Scan for the cell matching the given text and deliver its [X, Y] coordinate at center. 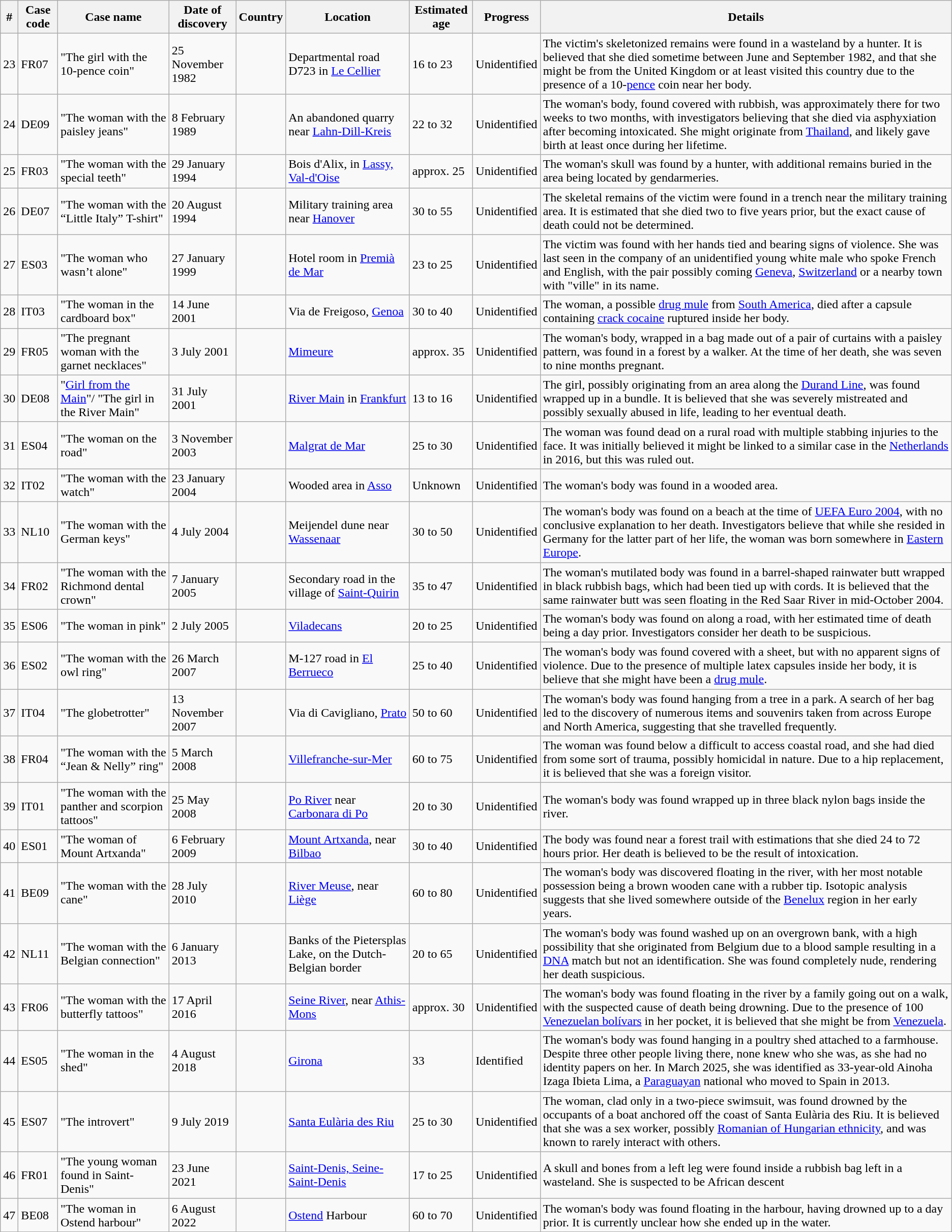
27 [9, 265]
Ostend Harbour [348, 1215]
28 [9, 311]
"The woman with the panther and scorpion tattoos" [113, 806]
"The woman with the cane" [113, 893]
Malgrat de Mar [348, 445]
9 July 2019 [202, 1121]
The woman's body was found on along a road, with her estimated time of death being a day prior. Investigators consider her death to be suspicious. [746, 626]
River Main in Frankfurt [348, 398]
"The woman with the “Little Italy” T-shirt" [113, 211]
39 [9, 806]
ES05 [38, 1061]
"The woman with the owl ring" [113, 666]
FR06 [38, 1007]
34 [9, 586]
31 July 2001 [202, 398]
"The woman of Mount Artxanda" [113, 846]
38 [9, 759]
5 March 2008 [202, 759]
16 to 23 [441, 64]
"The woman with the Richmond dental crown" [113, 586]
27 January 1999 [202, 265]
40 [9, 846]
6 February 2009 [202, 846]
ES01 [38, 846]
46 [9, 1175]
Progress [507, 17]
23 to 25 [441, 265]
approx. 30 [441, 1007]
Santa Eulària des Riu [348, 1121]
Case code [38, 17]
Details [746, 17]
The woman's body was found floating in the harbour, having drowned up to a day prior. It is currently unclear how she ended up in the water. [746, 1215]
26 [9, 211]
The woman's body was found in a wooded area. [746, 485]
47 [9, 1215]
17 to 25 [441, 1175]
IT01 [38, 806]
"The young woman found in Saint-Denis" [113, 1175]
"The woman in the cardboard box" [113, 311]
"Girl from the Main"/ "The girl in the River Main" [113, 398]
23 [9, 64]
20 August 1994 [202, 211]
approx. 35 [441, 351]
"The woman with the special teeth" [113, 171]
ES03 [38, 265]
45 [9, 1121]
30 [9, 398]
Country [261, 17]
8 February 1989 [202, 124]
Departmental road D723 in Le Cellier [348, 64]
Meijendel dune near Wassenaar [348, 532]
Case name [113, 17]
FR03 [38, 171]
"The girl with the 10-pence coin" [113, 64]
Seine River, near Athis-Mons [348, 1007]
"The pregnant woman with the garnet necklaces" [113, 351]
37 [9, 713]
30 to 55 [441, 211]
28 July 2010 [202, 893]
25 [9, 171]
approx. 25 [441, 171]
24 [9, 124]
River Meuse, near Liège [348, 893]
Identified [507, 1061]
20 to 30 [441, 806]
Location [348, 17]
Banks of the Pietersplas Lake, on the Dutch-Belgian border [348, 953]
26 March 2007 [202, 666]
36 [9, 666]
13 to 16 [441, 398]
An abandoned quarry near Lahn-Dill-Kreis [348, 124]
14 June 2001 [202, 311]
# [9, 17]
35 to 47 [441, 586]
6 August 2022 [202, 1215]
The body was found near a forest trail with estimations that she died 24 to 72 hours prior. Her death is believed to be the result of intoxication. [746, 846]
6 January 2013 [202, 953]
30 to 50 [441, 532]
"The woman with the German keys" [113, 532]
23 June 2021 [202, 1175]
DE09 [38, 124]
29 [9, 351]
IT03 [38, 311]
42 [9, 953]
"The introvert" [113, 1121]
The woman's body was found wrapped up in three black nylon bags inside the river. [746, 806]
"The woman with the “Jean & Nelly” ring" [113, 759]
3 November 2003 [202, 445]
Bois d'Alix, in Lassy, Val-d'Oise [348, 171]
Wooded area in Asso [348, 485]
FR05 [38, 351]
FR02 [38, 586]
BE08 [38, 1215]
"The woman with the Belgian connection" [113, 953]
22 to 32 [441, 124]
2 July 2005 [202, 626]
"The woman with the paisley jeans" [113, 124]
"The woman on the road" [113, 445]
ES07 [38, 1121]
3 July 2001 [202, 351]
M-127 road in El Berrueco [348, 666]
NL11 [38, 953]
Via di Cavigliano, Prato [348, 713]
DE08 [38, 398]
ES02 [38, 666]
FR04 [38, 759]
Viladecans [348, 626]
DE07 [38, 211]
IT02 [38, 485]
60 to 75 [441, 759]
"The globetrotter" [113, 713]
Mimeure [348, 351]
25 to 40 [441, 666]
ES04 [38, 445]
60 to 80 [441, 893]
"The woman in pink" [113, 626]
FR07 [38, 64]
Via de Freigoso, Genoa [348, 311]
Villefranche-sur-Mer [348, 759]
25 May 2008 [202, 806]
Girona [348, 1061]
29 January 1994 [202, 171]
A skull and bones from a left leg were found inside a rubbish bag left in a wasteland. She is suspected to be African descent [746, 1175]
60 to 70 [441, 1215]
20 to 25 [441, 626]
25 November 1982 [202, 64]
13 November 2007 [202, 713]
FR01 [38, 1175]
17 April 2016 [202, 1007]
Military training area near Hanover [348, 211]
"The woman with the watch" [113, 485]
31 [9, 445]
Po River near Carbonara di Po [348, 806]
Date of discovery [202, 17]
Hotel room in Premià de Mar [348, 265]
Mount Artxanda, near Bilbao [348, 846]
23 January 2004 [202, 485]
Saint-Denis, Seine-Saint-Denis [348, 1175]
"The woman in the shed" [113, 1061]
43 [9, 1007]
35 [9, 626]
BE09 [38, 893]
"The woman with the butterfly tattoos" [113, 1007]
Estimated age [441, 17]
The woman, a possible drug mule from South America, died after a capsule containing crack cocaine ruptured inside her body. [746, 311]
"The woman in Ostend harbour" [113, 1215]
Unknown [441, 485]
7 January 2005 [202, 586]
"The woman who wasn’t alone" [113, 265]
IT04 [38, 713]
4 August 2018 [202, 1061]
The woman's skull was found by a hunter, with additional remains buried in the area being located by gendarmeries. [746, 171]
44 [9, 1061]
Secondary road in the village of Saint-Quirin [348, 586]
32 [9, 485]
NL10 [38, 532]
ES06 [38, 626]
20 to 65 [441, 953]
4 July 2004 [202, 532]
41 [9, 893]
50 to 60 [441, 713]
